From the cell containing the given text, extract its center point as [x, y] coordinate. 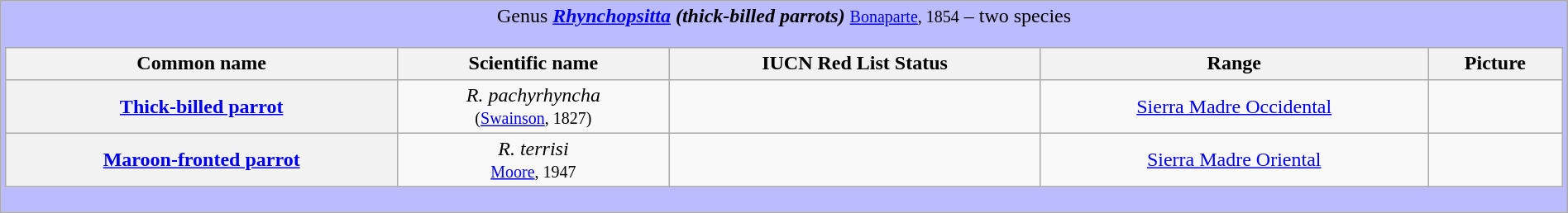
Maroon-fronted parrot [202, 160]
R. terrisi Moore, 1947 [533, 160]
Picture [1495, 64]
IUCN Red List Status [855, 64]
Sierra Madre Occidental [1234, 106]
Range [1234, 64]
R. pachyrhyncha (Swainson, 1827) [533, 106]
Sierra Madre Oriental [1234, 160]
Thick-billed parrot [202, 106]
Scientific name [533, 64]
Common name [202, 64]
